For the text-containing cell, return its midpoint in [X, Y] coordinate format. 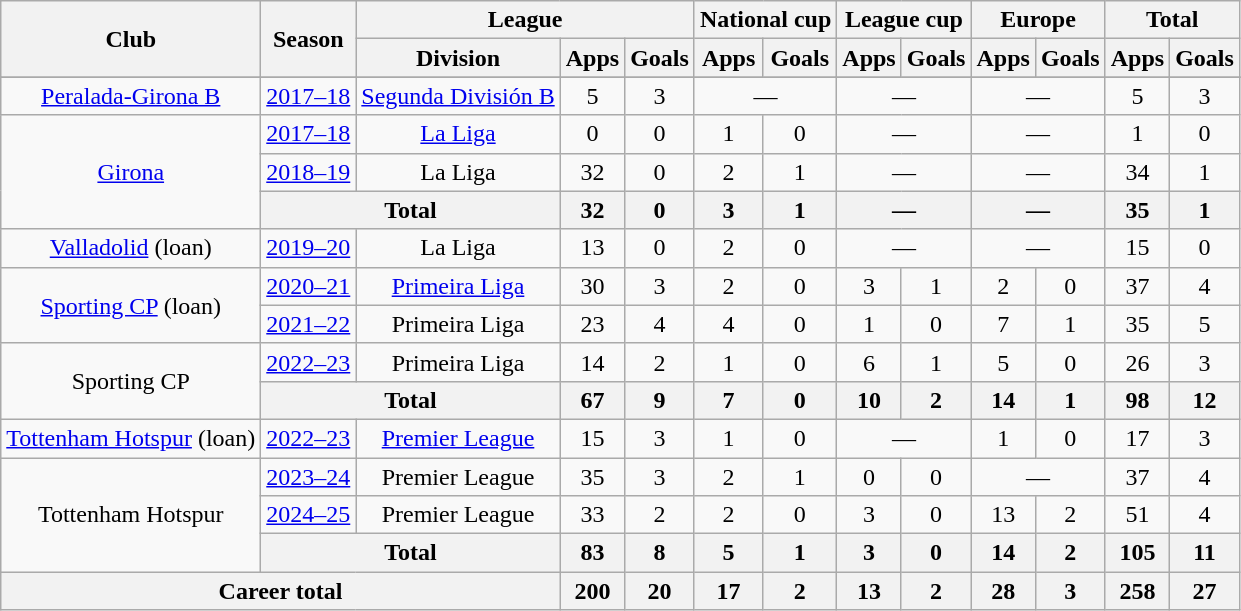
Girona [131, 172]
33 [592, 515]
9 [660, 400]
Division [458, 58]
League cup [904, 20]
34 [1137, 172]
2020–21 [308, 286]
2021–22 [308, 324]
2024–25 [308, 515]
83 [592, 553]
105 [1137, 553]
200 [592, 591]
98 [1137, 400]
Tottenham Hotspur [131, 515]
Valladolid (loan) [131, 248]
National cup [765, 20]
2019–20 [308, 248]
Segunda División B [458, 96]
27 [1205, 591]
23 [592, 324]
8 [660, 553]
10 [869, 400]
26 [1137, 362]
Sporting CP [131, 381]
67 [592, 400]
11 [1205, 553]
2018–19 [308, 172]
20 [660, 591]
30 [592, 286]
2023–24 [308, 477]
Career total [280, 591]
6 [869, 362]
12 [1205, 400]
League [526, 20]
28 [1003, 591]
Sporting CP (loan) [131, 305]
Season [308, 39]
Club [131, 39]
258 [1137, 591]
Peralada-Girona B [131, 96]
Europe [1038, 20]
51 [1137, 515]
Tottenham Hotspur (loan) [131, 438]
